Return the [x, y] coordinate for the center point of the cell that contains the specified text.  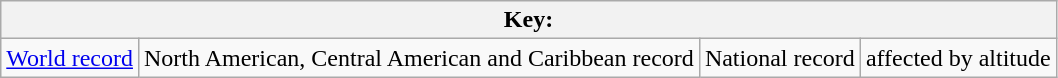
North American, Central American and Caribbean record [418, 58]
affected by altitude [958, 58]
World record [70, 58]
Key: [528, 20]
National record [780, 58]
